For the text-containing cell, return its midpoint in [X, Y] coordinate format. 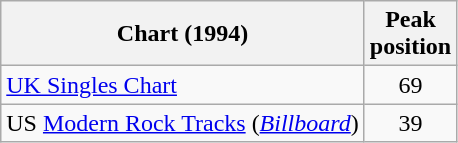
Chart (1994) [183, 34]
US Modern Rock Tracks (Billboard) [183, 123]
Peakposition [410, 34]
69 [410, 85]
UK Singles Chart [183, 85]
39 [410, 123]
